Capture the cell that displays the provided text and extract its (x, y) central coordinate. 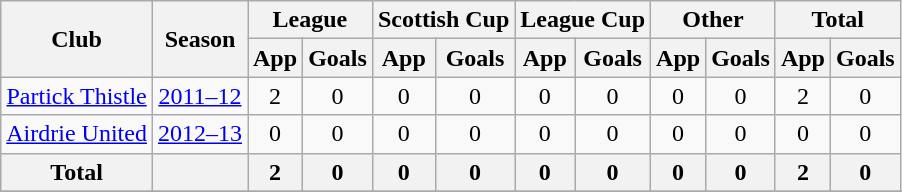
Club (77, 39)
League Cup (583, 20)
Partick Thistle (77, 96)
Season (200, 39)
Scottish Cup (443, 20)
League (310, 20)
2011–12 (200, 96)
2012–13 (200, 134)
Other (714, 20)
Airdrie United (77, 134)
